Output the (x, y) coordinate of the center of the cell containing the given text.  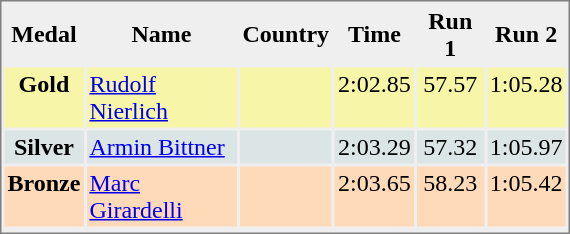
Run 2 (526, 34)
57.32 (450, 146)
1:05.42 (526, 196)
Bronze (44, 196)
Marc Girardelli (161, 196)
Country (286, 34)
2:03.29 (374, 146)
Time (374, 34)
Medal (44, 34)
2:03.65 (374, 196)
Gold (44, 98)
58.23 (450, 196)
Silver (44, 146)
Name (161, 34)
1:05.28 (526, 98)
Rudolf Nierlich (161, 98)
Run 1 (450, 34)
57.57 (450, 98)
Armin Bittner (161, 146)
2:02.85 (374, 98)
1:05.97 (526, 146)
